Capture the cell that displays the provided text and extract its [X, Y] central coordinate. 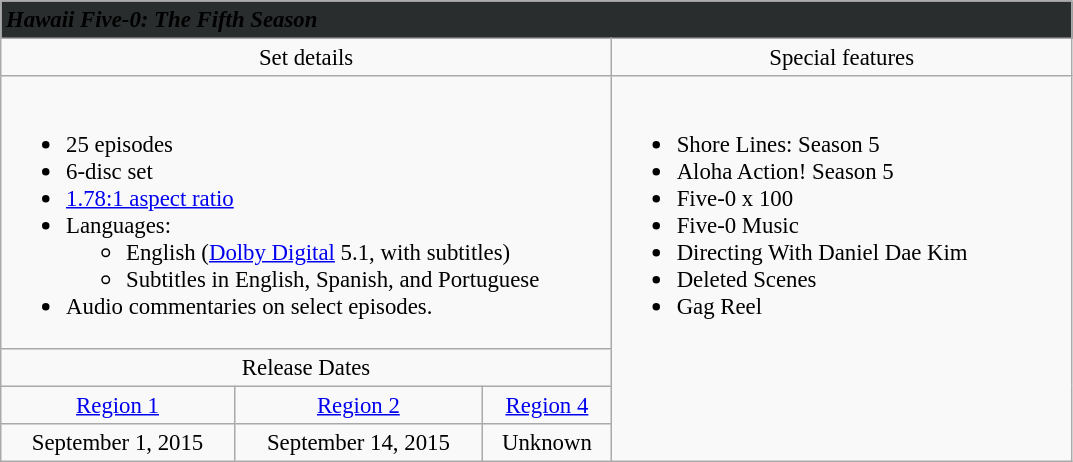
Region 1 [118, 405]
Set details [306, 58]
Hawaii Five-0: The Fifth Season [536, 20]
Unknown [546, 442]
Shore Lines: Season 5Aloha Action! Season 5Five-0 x 100Five-0 MusicDirecting With Daniel Dae KimDeleted ScenesGag Reel [842, 268]
Special features [842, 58]
Release Dates [306, 367]
September 1, 2015 [118, 442]
September 14, 2015 [358, 442]
Region 4 [546, 405]
Region 2 [358, 405]
